From the cell containing the given text, extract its center point as [x, y] coordinate. 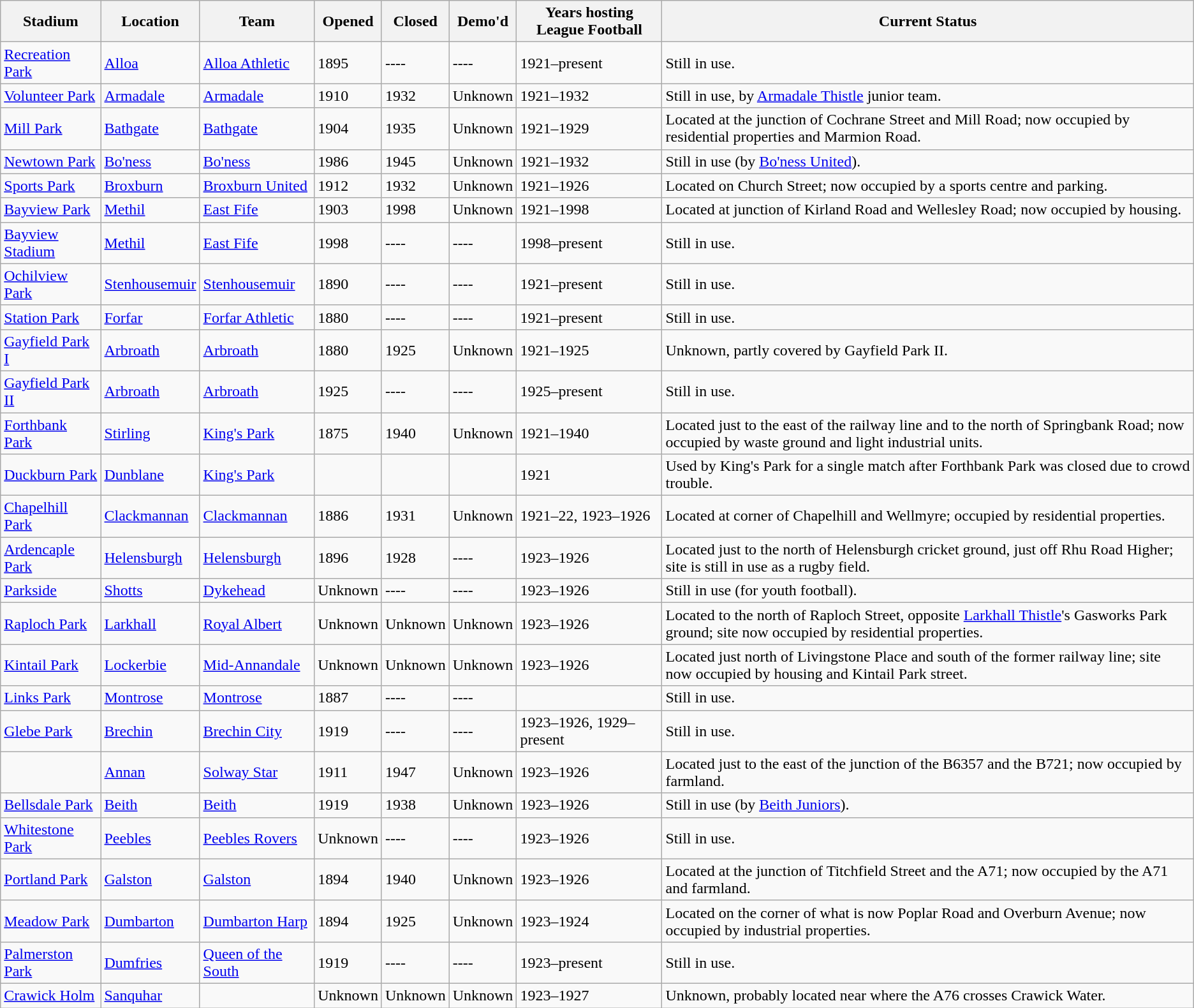
Whitestone Park [51, 838]
Brechin [151, 731]
Chapelhill Park [51, 517]
Kintail Park [51, 665]
1921–1929 [589, 129]
1923–1926, 1929–present [589, 731]
1923–1927 [589, 995]
Located to the north of Raploch Street, opposite Larkhall Thistle's Gasworks Park ground; site now occupied by residential properties. [927, 624]
Portland Park [51, 879]
Current Status [927, 22]
Located at corner of Chapelhill and Wellmyre; occupied by residential properties. [927, 517]
Located on Church Street; now occupied by a sports centre and parking. [927, 186]
Located at the junction of Cochrane Street and Mill Road; now occupied by residential properties and Marmion Road. [927, 129]
Solway Star [257, 772]
Dumbarton Harp [257, 921]
Palmerston Park [51, 962]
Dumbarton [151, 921]
Dykehead [257, 591]
1912 [348, 186]
1923–1924 [589, 921]
Crawick Holm [51, 995]
Lockerbie [151, 665]
Alloa Athletic [257, 63]
1935 [415, 129]
1895 [348, 63]
Alloa [151, 63]
Shotts [151, 591]
Bayview Park [51, 210]
1911 [348, 772]
1887 [348, 698]
1921–1926 [589, 186]
Forfar Athletic [257, 317]
Volunteer Park [51, 96]
Mill Park [51, 129]
1925–present [589, 392]
1910 [348, 96]
Still in use (by Beith Juniors). [927, 805]
Gayfield Park II [51, 392]
1921–1925 [589, 350]
Team [257, 22]
Location [151, 22]
Annan [151, 772]
1903 [348, 210]
1921–1998 [589, 210]
Dunblane [151, 475]
Peebles Rovers [257, 838]
1945 [415, 161]
Mid-Annandale [257, 665]
Bayview Stadium [51, 242]
Stadium [51, 22]
Peebles [151, 838]
Unknown, partly covered by Gayfield Park II. [927, 350]
Brechin City [257, 731]
Still in use, by Armadale Thistle junior team. [927, 96]
Station Park [51, 317]
Located just to the east of the railway line and to the north of Springbank Road; now occupied by waste ground and light industrial units. [927, 433]
1928 [415, 558]
Demo'd [483, 22]
1986 [348, 161]
Duckburn Park [51, 475]
Closed [415, 22]
1921 [589, 475]
Queen of the South [257, 962]
Glebe Park [51, 731]
Located at the junction of Titchfield Street and the A71; now occupied by the A71 and farmland. [927, 879]
Still in use (for youth football). [927, 591]
Gayfield Park I [51, 350]
1886 [348, 517]
Stirling [151, 433]
Recreation Park [51, 63]
Raploch Park [51, 624]
Broxburn United [257, 186]
Located just north of Livingstone Place and south of the former railway line; site now occupied by housing and Kintail Park street. [927, 665]
Unknown, probably located near where the A76 crosses Crawick Water. [927, 995]
1923–present [589, 962]
Located just to the east of the junction of the B6357 and the B721; now occupied by farmland. [927, 772]
Opened [348, 22]
Parkside [51, 591]
Forthbank Park [51, 433]
Sanquhar [151, 995]
Larkhall [151, 624]
Located on the corner of what is now Poplar Road and Overburn Avenue; now occupied by industrial properties. [927, 921]
Located at junction of Kirland Road and Wellesley Road; now occupied by housing. [927, 210]
Newtown Park [51, 161]
1931 [415, 517]
Located just to the north of Helensburgh cricket ground, just off Rhu Road Higher; site is still in use as a rugby field. [927, 558]
1875 [348, 433]
1921–1940 [589, 433]
Used by King's Park for a single match after Forthbank Park was closed due to crowd trouble. [927, 475]
Royal Albert [257, 624]
Broxburn [151, 186]
Ardencaple Park [51, 558]
Meadow Park [51, 921]
1890 [348, 285]
1896 [348, 558]
1904 [348, 129]
Bellsdale Park [51, 805]
1947 [415, 772]
1938 [415, 805]
1998–present [589, 242]
Dumfries [151, 962]
Sports Park [51, 186]
1921–22, 1923–1926 [589, 517]
Years hosting League Football [589, 22]
Still in use (by Bo'ness United). [927, 161]
Forfar [151, 317]
Links Park [51, 698]
Ochilview Park [51, 285]
